Determine the (x, y) coordinate at the center of the cell enclosing the given text.  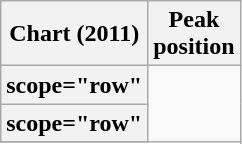
Peakposition (194, 34)
Chart (2011) (74, 34)
